Return the (x, y) coordinate for the center point of the cell that contains the specified text.  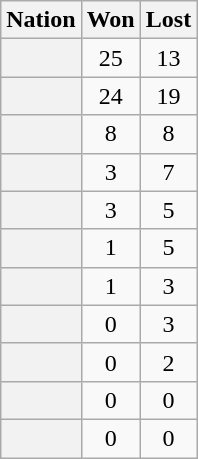
25 (110, 58)
13 (168, 58)
7 (168, 172)
24 (110, 96)
19 (168, 96)
Nation (41, 20)
Lost (168, 20)
2 (168, 362)
Won (110, 20)
